Capture the cell that displays the provided text and extract its (x, y) central coordinate. 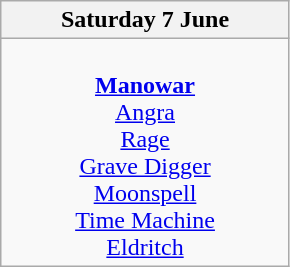
Saturday 7 June (146, 20)
Manowar Angra Rage Grave Digger Moonspell Time Machine Eldritch (146, 152)
